Identify which cell holds the provided text, then report its (x, y) central coordinate. 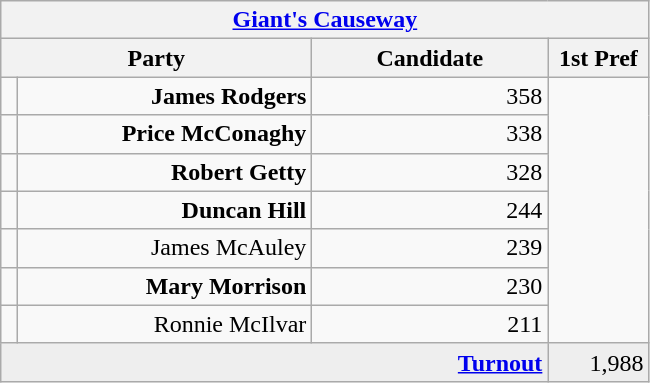
Mary Morrison (164, 286)
James McAuley (164, 248)
Candidate (430, 58)
Turnout (274, 362)
Party (156, 58)
239 (430, 248)
1,988 (598, 362)
Giant's Causeway (325, 20)
230 (430, 286)
328 (430, 172)
358 (430, 96)
1st Pref (598, 58)
Price McConaghy (164, 134)
Ronnie McIlvar (164, 324)
244 (430, 210)
Duncan Hill (164, 210)
211 (430, 324)
Robert Getty (164, 172)
338 (430, 134)
James Rodgers (164, 96)
